For the text-containing cell, return its midpoint in [x, y] coordinate format. 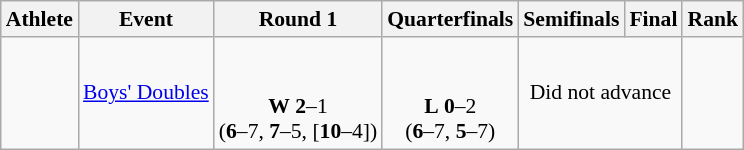
Boys' Doubles [146, 93]
Rank [712, 19]
Athlete [40, 19]
Quarterfinals [450, 19]
Event [146, 19]
Did not advance [600, 93]
L 0–2 (6–7, 5–7) [450, 93]
W 2–1 (6–7, 7–5, [10–4]) [298, 93]
Final [653, 19]
Semifinals [571, 19]
Round 1 [298, 19]
